Output the [X, Y] coordinate of the center of the cell containing the given text.  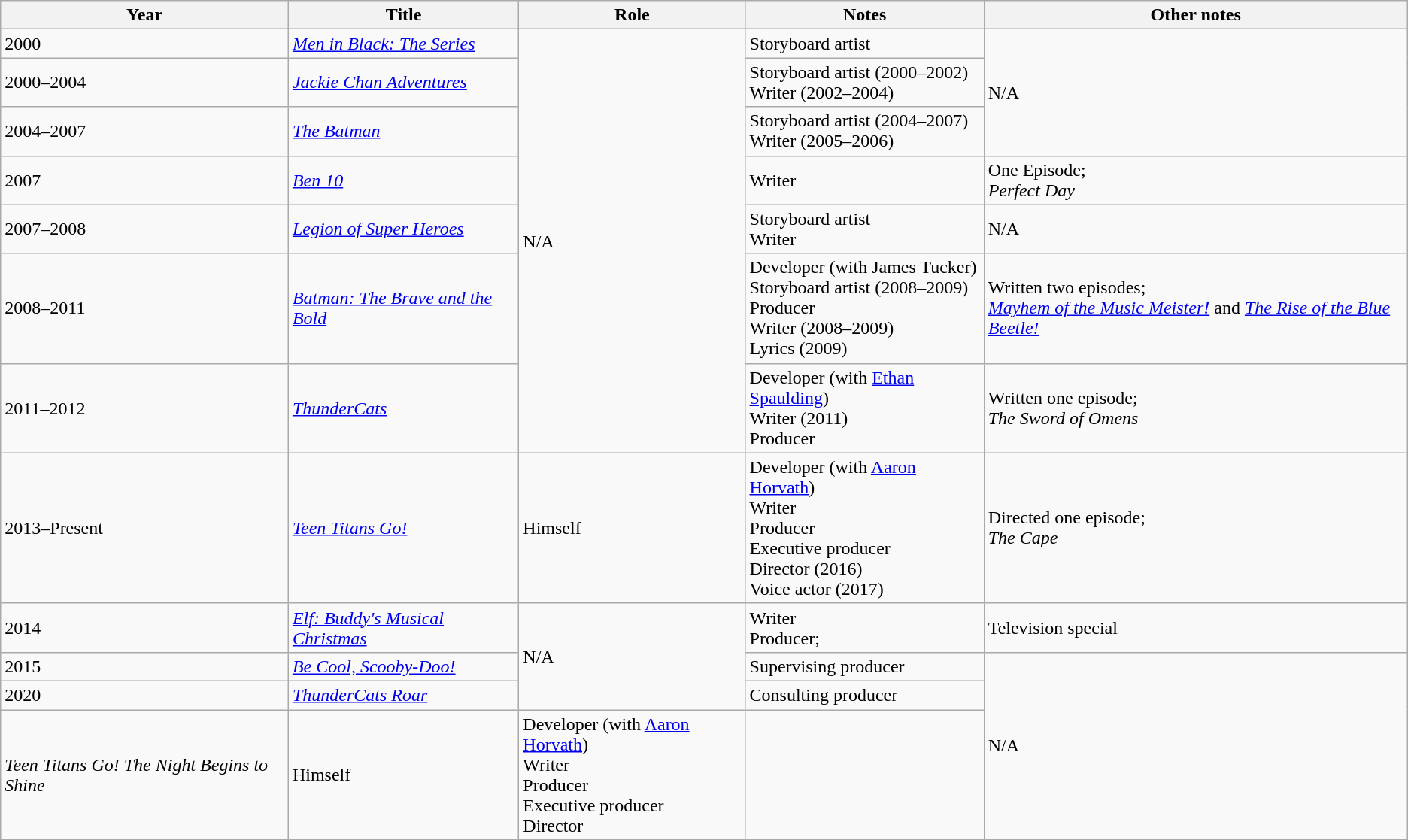
Jackie Chan Adventures [403, 83]
Television special [1196, 627]
Directed one episode;The Cape [1196, 528]
Writer [865, 180]
Men in Black: The Series [403, 44]
Supervising producer [865, 666]
2007–2008 [144, 229]
Other notes [1196, 15]
2000 [144, 44]
ThunderCats Roar [403, 695]
One Episode;Perfect Day [1196, 180]
Storyboard artist [865, 44]
Written one episode;The Sword of Omens [1196, 408]
Batman: The Brave and the Bold [403, 308]
Title [403, 15]
Teen Titans Go! The Night Begins to Shine [144, 775]
Consulting producer [865, 695]
Written two episodes;Mayhem of the Music Meister! and The Rise of the Blue Beetle! [1196, 308]
Developer (with James Tucker)Storyboard artist (2008–2009)ProducerWriter (2008–2009)Lyrics (2009) [865, 308]
Teen Titans Go! [403, 528]
Storyboard artist (2000–2002)Writer (2002–2004) [865, 83]
Notes [865, 15]
Year [144, 15]
2007 [144, 180]
2020 [144, 695]
Be Cool, Scooby-Doo! [403, 666]
2011–2012 [144, 408]
Storyboard artistWriter [865, 229]
The Batman [403, 131]
WriterProducer; [865, 627]
Developer (with Aaron Horvath)WriterProducerExecutive producerDirector (2016)Voice actor (2017) [865, 528]
Ben 10 [403, 180]
Developer (with Ethan Spaulding)Writer (2011)Producer [865, 408]
Developer (with Aaron Horvath)WriterProducerExecutive producerDirector [632, 775]
2014 [144, 627]
2000–2004 [144, 83]
Elf: Buddy's Musical Christmas [403, 627]
Role [632, 15]
Storyboard artist (2004–2007)Writer (2005–2006) [865, 131]
2008–2011 [144, 308]
2013–Present [144, 528]
ThunderCats [403, 408]
2015 [144, 666]
Legion of Super Heroes [403, 229]
2004–2007 [144, 131]
